Determine the (X, Y) coordinate at the center of the cell enclosing the given text.  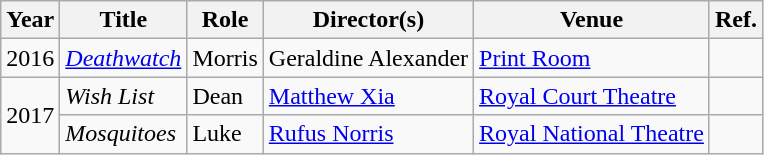
Role (225, 20)
Morris (225, 58)
Ref. (736, 20)
Luke (225, 134)
Rufus Norris (368, 134)
Royal Court Theatre (592, 96)
Royal National Theatre (592, 134)
Mosquitoes (124, 134)
2016 (30, 58)
Wish List (124, 96)
Year (30, 20)
Deathwatch (124, 58)
Director(s) (368, 20)
Venue (592, 20)
Matthew Xia (368, 96)
Dean (225, 96)
2017 (30, 115)
Geraldine Alexander (368, 58)
Title (124, 20)
Print Room (592, 58)
